For the text-containing cell, return its midpoint in (x, y) coordinate format. 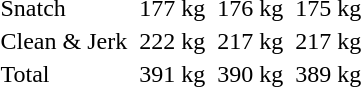
222 kg (172, 41)
217 kg (250, 41)
